Find where the given text appears and provide that cell's center as [X, Y] coordinate. 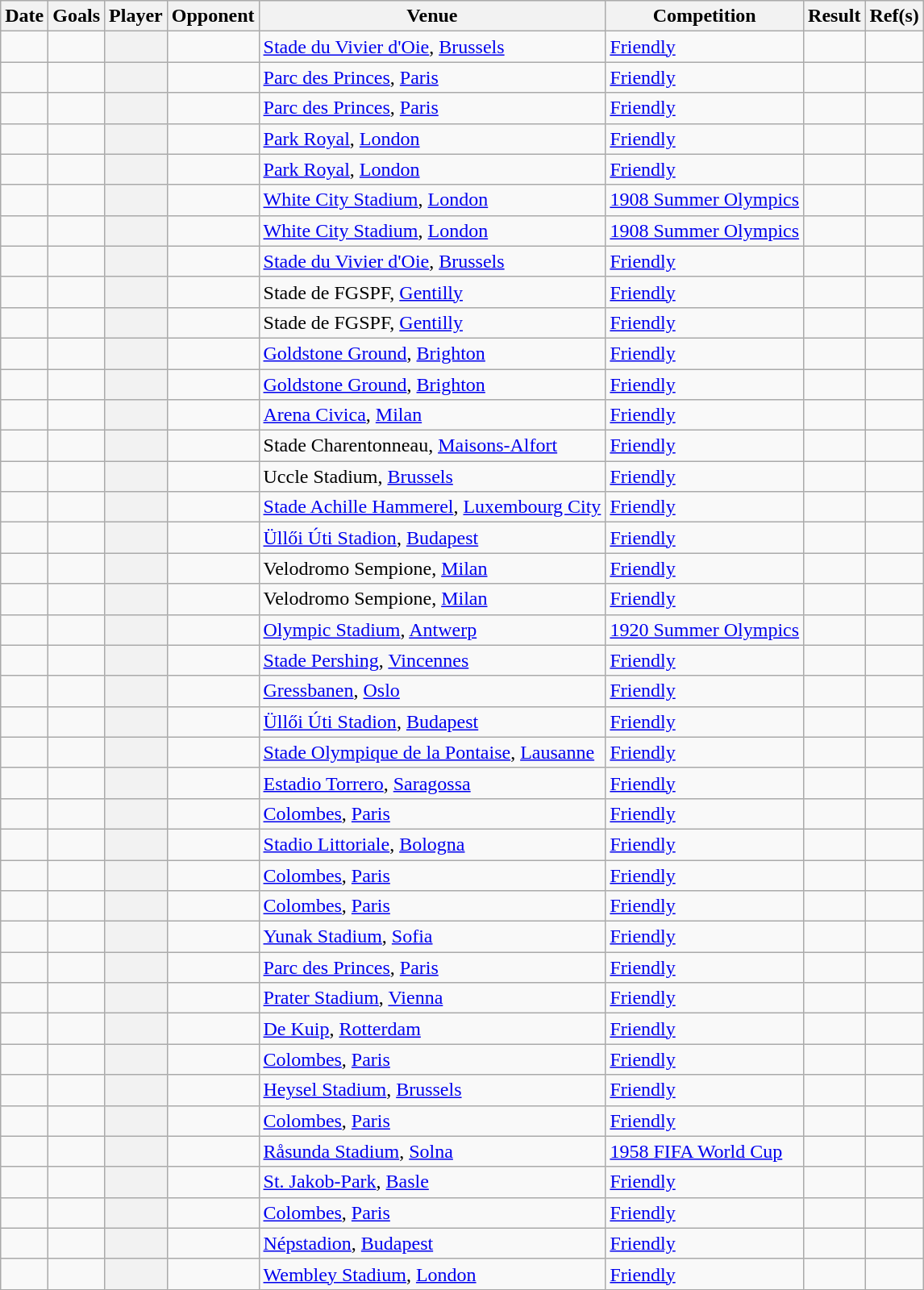
Arena Civica, Milan [432, 415]
Stade Olympique de la Pontaise, Lausanne [432, 752]
Prater Stadium, Vienna [432, 998]
Gressbanen, Oslo [432, 691]
Népstadion, Budapest [432, 1243]
Uccle Stadium, Brussels [432, 476]
Heysel Stadium, Brussels [432, 1090]
Stade Achille Hammerel, Luxembourg City [432, 507]
Player [136, 16]
Råsunda Stadium, Solna [432, 1151]
Date [24, 16]
Estadio Torrero, Saragossa [432, 783]
Stadio Littoriale, Bologna [432, 844]
Yunak Stadium, Sofia [432, 937]
Stade Charentonneau, Maisons-Alfort [432, 446]
Ref(s) [894, 16]
De Kuip, Rotterdam [432, 1029]
Venue [432, 16]
Result [835, 16]
1958 FIFA World Cup [705, 1151]
Competition [705, 16]
Olympic Stadium, Antwerp [432, 630]
Stade Pershing, Vincennes [432, 660]
Wembley Stadium, London [432, 1274]
1920 Summer Olympics [705, 630]
St. Jakob-Park, Basle [432, 1182]
Goals [77, 16]
Opponent [213, 16]
